Scan for the cell matching the given text and deliver its [x, y] coordinate at center. 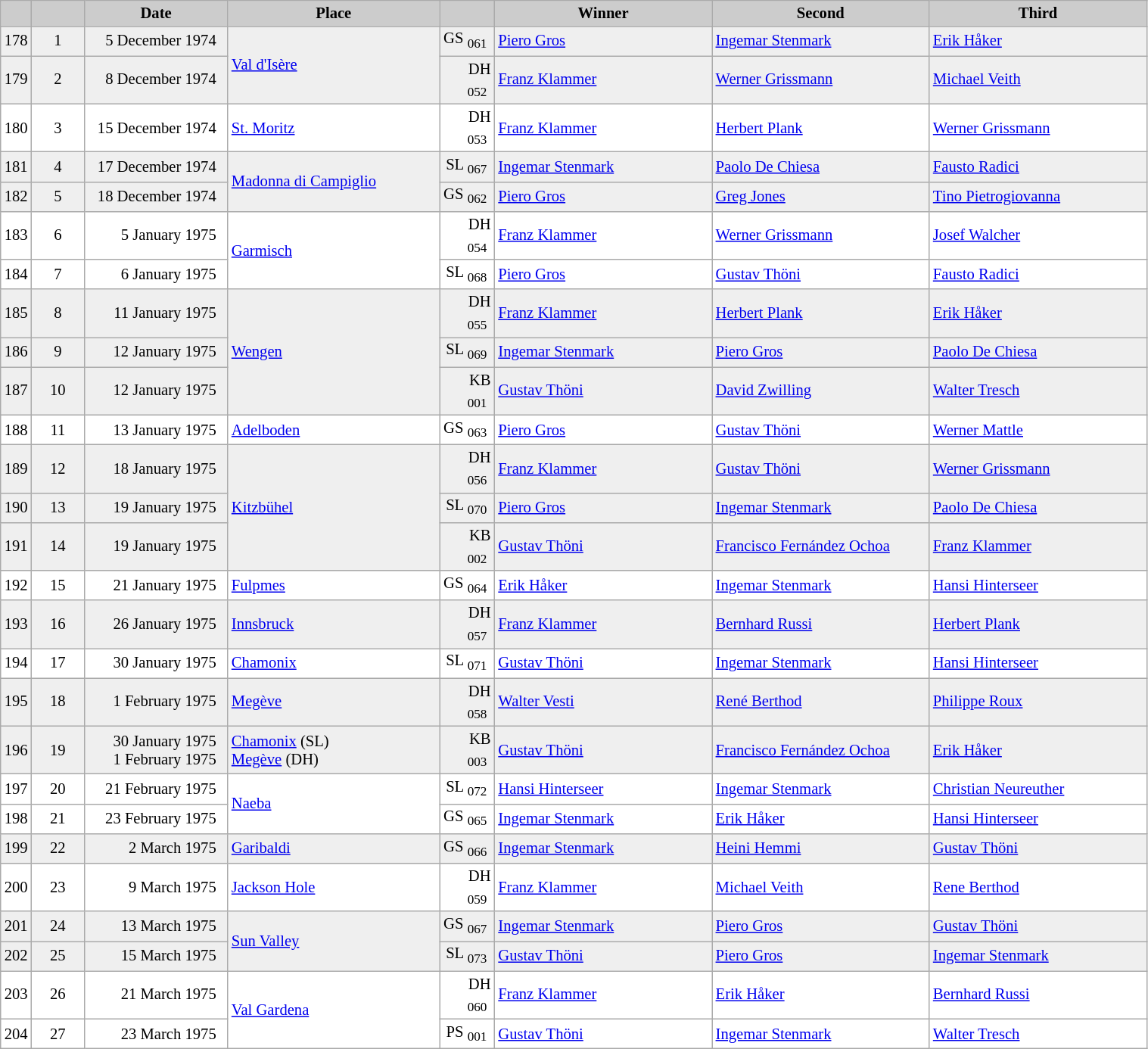
SL 072 [468, 789]
Fulpmes [334, 586]
13 January 1975 [156, 430]
6 [58, 235]
SL 071 [468, 663]
9 March 1975 [156, 887]
25 [58, 955]
11 [58, 430]
180 [17, 127]
Jackson Hole [334, 887]
SL 068 [468, 274]
181 [17, 167]
178 [17, 41]
8 December 1974 [156, 80]
St. Moritz [334, 127]
Sun Valley [334, 942]
Chamonix [334, 663]
Greg Jones [820, 197]
Garmisch [334, 250]
DH 056 [468, 468]
8 [58, 313]
Christian Neureuther [1038, 789]
22 [58, 848]
186 [17, 351]
Megève [334, 702]
18 [58, 702]
18 December 1974 [156, 197]
30 January 1975 [156, 663]
KB 003 [468, 749]
21 March 1975 [156, 995]
197 [17, 789]
GS 062 [468, 197]
Adelboden [334, 430]
15 [58, 586]
1 [58, 41]
187 [17, 391]
202 [17, 955]
23 March 1975 [156, 1034]
5 [58, 197]
Madonna di Campiglio [334, 182]
179 [17, 80]
198 [17, 819]
Winner [602, 13]
194 [17, 663]
195 [17, 702]
16 [58, 624]
GS 065 [468, 819]
Rene Berthod [1038, 887]
Kitzbühel [334, 507]
Third [1038, 13]
9 [58, 351]
18 January 1975 [156, 468]
184 [17, 274]
Second [820, 13]
DH 054 [468, 235]
Date [156, 13]
DH 057 [468, 624]
13 March 1975 [156, 926]
201 [17, 926]
192 [17, 586]
200 [17, 887]
Tino Pietrogiovanna [1038, 197]
15 December 1974 [156, 127]
15 March 1975 [156, 955]
185 [17, 313]
204 [17, 1034]
DH 058 [468, 702]
2 [58, 80]
GS 067 [468, 926]
21 [58, 819]
SL 073 [468, 955]
190 [17, 507]
Val d'Isère [334, 65]
5 December 1974 [156, 41]
27 [58, 1034]
193 [17, 624]
Walter Vesti [602, 702]
René Berthod [820, 702]
Garibaldi [334, 848]
23 February 1975 [156, 819]
DH 059 [468, 887]
DH 052 [468, 80]
GS 064 [468, 586]
19 [58, 749]
17 December 1974 [156, 167]
182 [17, 197]
6 January 1975 [156, 274]
Val Gardena [334, 1010]
13 [58, 507]
DH 055 [468, 313]
21 February 1975 [156, 789]
SL 070 [468, 507]
5 January 1975 [156, 235]
26 [58, 995]
4 [58, 167]
Philippe Roux [1038, 702]
12 [58, 468]
199 [17, 848]
30 January 1975 1 February 1975 [156, 749]
GS 063 [468, 430]
191 [17, 546]
PS 001 [468, 1034]
KB 001 [468, 391]
196 [17, 749]
GS 066 [468, 848]
Innsbruck [334, 624]
Werner Mattle [1038, 430]
14 [58, 546]
Naeba [334, 804]
203 [17, 995]
21 January 1975 [156, 586]
23 [58, 887]
1 February 1975 [156, 702]
Josef Walcher [1038, 235]
DH 053 [468, 127]
183 [17, 235]
188 [17, 430]
David Zwilling [820, 391]
Chamonix (SL) Megève (DH) [334, 749]
GS 061 [468, 41]
Place [334, 13]
17 [58, 663]
10 [58, 391]
11 January 1975 [156, 313]
7 [58, 274]
SL 069 [468, 351]
3 [58, 127]
26 January 1975 [156, 624]
KB 002 [468, 546]
DH 060 [468, 995]
189 [17, 468]
2 March 1975 [156, 848]
SL 067 [468, 167]
20 [58, 789]
24 [58, 926]
Heini Hemmi [820, 848]
Wengen [334, 352]
